Determine the (x, y) coordinate at the center of the cell enclosing the given text.  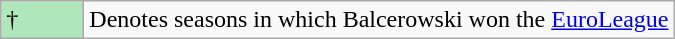
† (42, 20)
Denotes seasons in which Balcerowski won the EuroLeague (379, 20)
